From the cell containing the given text, extract its center point as [X, Y] coordinate. 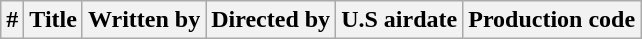
Written by [144, 20]
Directed by [271, 20]
Title [54, 20]
# [12, 20]
Production code [552, 20]
U.S airdate [400, 20]
